Detect which cell encompasses the target text, then output its [x, y] center coordinate. 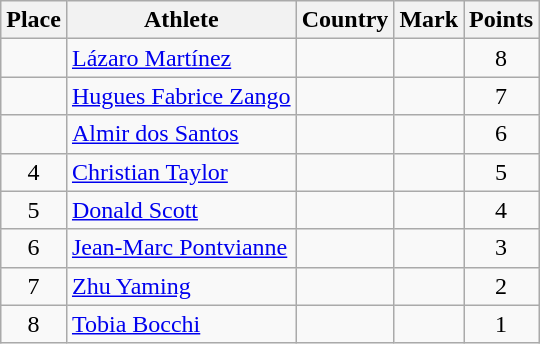
Lázaro Martínez [181, 58]
Jean-Marc Pontvianne [181, 248]
Tobia Bocchi [181, 324]
Place [34, 20]
Athlete [181, 20]
Zhu Yaming [181, 286]
1 [502, 324]
Christian Taylor [181, 172]
3 [502, 248]
Country [345, 20]
Mark [429, 20]
Almir dos Santos [181, 134]
Donald Scott [181, 210]
Hugues Fabrice Zango [181, 96]
Points [502, 20]
2 [502, 286]
